Capture the cell that displays the provided text and extract its (x, y) central coordinate. 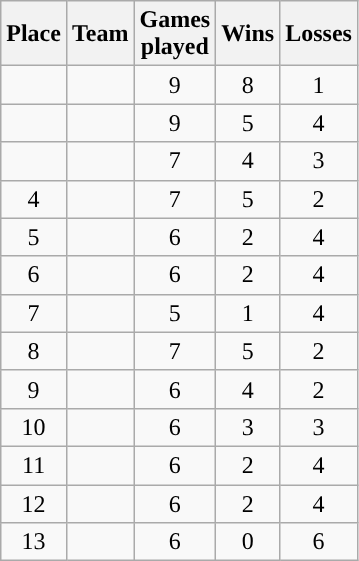
0 (248, 542)
Wins (248, 34)
Gamesplayed (175, 34)
Place (34, 34)
13 (34, 542)
10 (34, 427)
Team (100, 34)
11 (34, 465)
Losses (319, 34)
12 (34, 503)
